Find where the given text appears and provide that cell's center as [X, Y] coordinate. 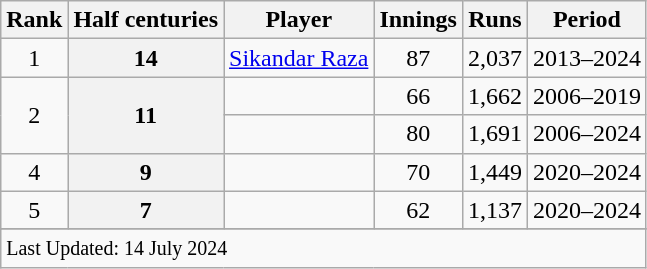
1 [34, 58]
Player [299, 20]
62 [418, 210]
2013–2024 [586, 58]
Innings [418, 20]
Last Updated: 14 July 2024 [324, 248]
5 [34, 210]
11 [146, 115]
2006–2019 [586, 96]
Period [586, 20]
1,662 [494, 96]
1,449 [494, 172]
Runs [494, 20]
87 [418, 58]
66 [418, 96]
Sikandar Raza [299, 58]
2006–2024 [586, 134]
70 [418, 172]
1,691 [494, 134]
2,037 [494, 58]
9 [146, 172]
14 [146, 58]
4 [34, 172]
1,137 [494, 210]
80 [418, 134]
Rank [34, 20]
2 [34, 115]
Half centuries [146, 20]
7 [146, 210]
